Detect which cell encompasses the target text, then output its (X, Y) center coordinate. 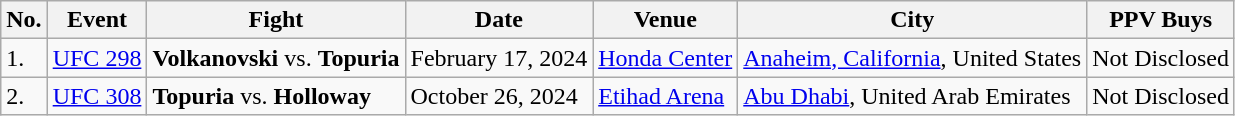
October 26, 2024 (499, 96)
No. (24, 20)
Volkanovski vs. Topuria (276, 58)
Topuria vs. Holloway (276, 96)
Venue (666, 20)
Date (499, 20)
Honda Center (666, 58)
Etihad Arena (666, 96)
Anaheim, California, United States (912, 58)
Abu Dhabi, United Arab Emirates (912, 96)
Fight (276, 20)
City (912, 20)
1. (24, 58)
2. (24, 96)
Event (97, 20)
UFC 308 (97, 96)
UFC 298 (97, 58)
February 17, 2024 (499, 58)
PPV Buys (1161, 20)
